Find where the given text appears and provide that cell's center as (x, y) coordinate. 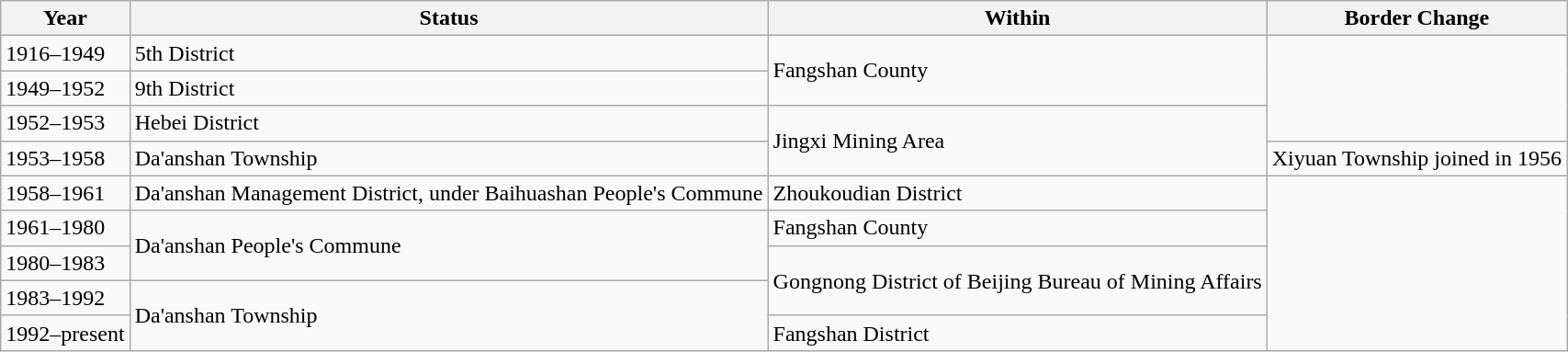
1992–present (65, 333)
5th District (448, 53)
Da'anshan Management District, under Baihuashan People's Commune (448, 193)
Status (448, 18)
Hebei District (448, 123)
1952–1953 (65, 123)
Da'anshan People's Commune (448, 245)
1980–1983 (65, 263)
Within (1018, 18)
1961–1980 (65, 228)
Gongnong District of Beijing Bureau of Mining Affairs (1018, 280)
Border Change (1416, 18)
9th District (448, 88)
Year (65, 18)
Jingxi Mining Area (1018, 141)
1949–1952 (65, 88)
Xiyuan Township joined in 1956 (1416, 158)
Zhoukoudian District (1018, 193)
1958–1961 (65, 193)
Fangshan District (1018, 333)
1916–1949 (65, 53)
1983–1992 (65, 298)
1953–1958 (65, 158)
